Detect which cell encompasses the target text, then output its [X, Y] center coordinate. 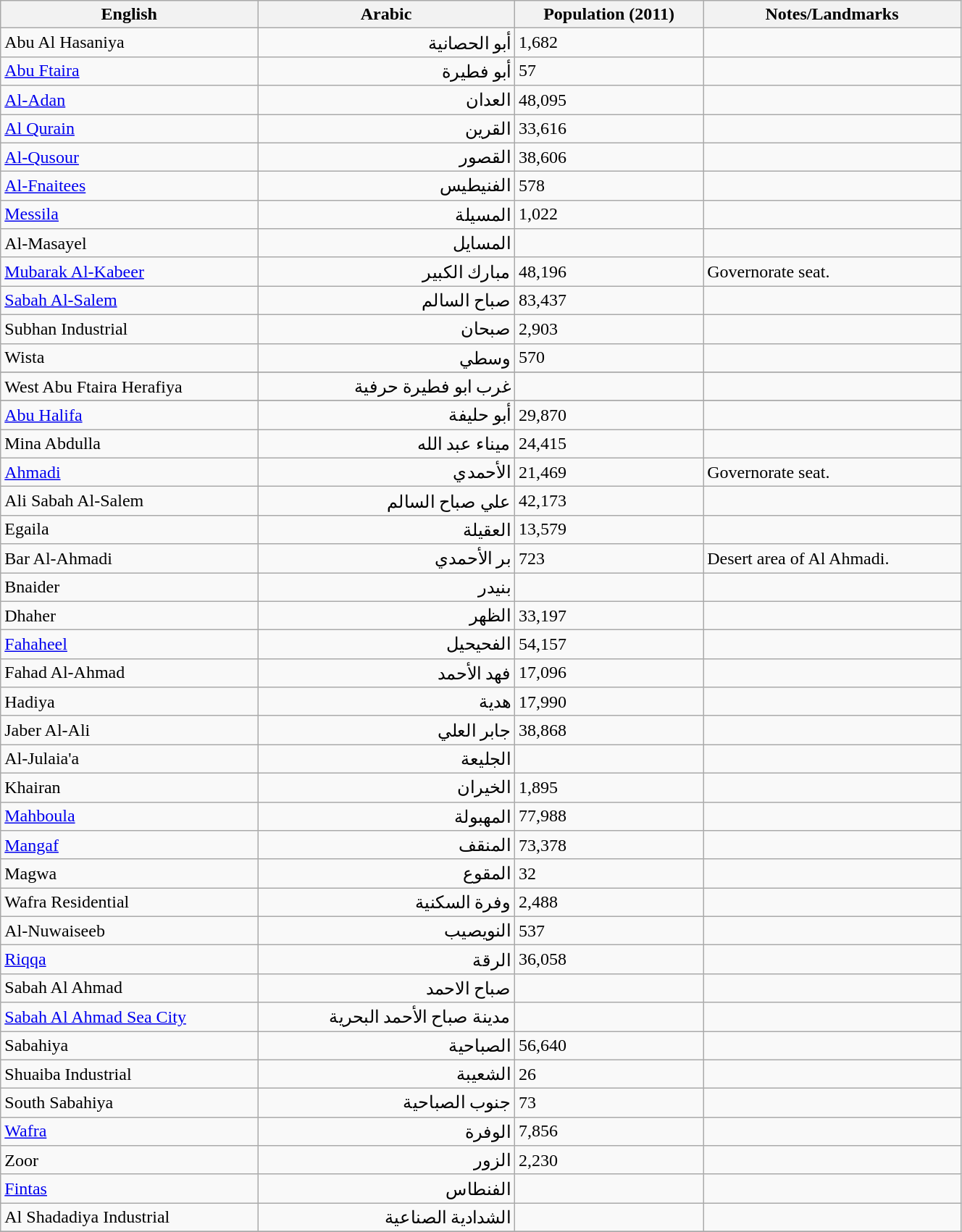
Sabah Al Ahmad [129, 988]
Wafra [129, 1131]
Abu Al Hasaniya [129, 43]
Bnaider [129, 587]
Mahboula [129, 816]
Egaila [129, 529]
Mangaf [129, 845]
الخيران [387, 787]
القصور [387, 157]
24,415 [609, 444]
الزور [387, 1160]
77,988 [609, 816]
1,022 [609, 214]
الفنطاس [387, 1189]
57 [609, 71]
English [129, 14]
54,157 [609, 645]
578 [609, 186]
ميناء عبد الله [387, 444]
Fahaheel [129, 645]
Hadiya [129, 702]
1,682 [609, 43]
2,903 [609, 329]
Al Shadadiya Industrial [129, 1218]
Al-Fnaitees [129, 186]
المنقف [387, 845]
الشعيبة [387, 1074]
المقوع [387, 873]
Fahad Al-Ahmad [129, 673]
جابر العلي [387, 730]
صباح السالم [387, 301]
الظهر [387, 616]
48,095 [609, 100]
537 [609, 931]
Mubarak Al-Kabeer [129, 272]
وفرة السكنية [387, 902]
36,058 [609, 960]
صبحان [387, 329]
723 [609, 558]
الفحيحيل [387, 645]
العقيلة [387, 529]
Sabah Al-Salem [129, 301]
West Abu Ftaira Herafiya [129, 387]
48,196 [609, 272]
Khairan [129, 787]
الأحمدي [387, 472]
Al-Julaia'a [129, 759]
هدية [387, 702]
Al Qurain [129, 129]
غرب ابو فطيرة حرفية [387, 387]
جنوب الصباحية [387, 1103]
33,197 [609, 616]
أبو الحصانية [387, 43]
17,990 [609, 702]
Wafra Residential [129, 902]
الصباحية [387, 1046]
21,469 [609, 472]
Abu Ftaira [129, 71]
وسطي [387, 358]
17,096 [609, 673]
العدان [387, 100]
2,230 [609, 1160]
الجليعة [387, 759]
أبو حليفة [387, 415]
Jaber Al-Ali [129, 730]
Desert area of Al Ahmadi. [832, 558]
Abu Halifa [129, 415]
Al-Qusour [129, 157]
المسيلة [387, 214]
Al-Nuwaiseeb [129, 931]
صباح الاحمد [387, 988]
73 [609, 1103]
Dhaher [129, 616]
Ali Sabah Al-Salem [129, 501]
33,616 [609, 129]
Riqqa [129, 960]
الفنيطيس [387, 186]
2,488 [609, 902]
فهد الأحمد [387, 673]
1,895 [609, 787]
Arabic [387, 14]
73,378 [609, 845]
النويصيب [387, 931]
56,640 [609, 1046]
Fintas [129, 1189]
المسايل [387, 243]
الشدادية الصناعية [387, 1218]
Al-Adan [129, 100]
المهبولة [387, 816]
83,437 [609, 301]
Magwa [129, 873]
Bar Al-Ahmadi [129, 558]
بر الأحمدي [387, 558]
Sabahiya [129, 1046]
Population (2011) [609, 14]
Al-Masayel [129, 243]
South Sabahiya [129, 1103]
Zoor [129, 1160]
Subhan Industrial [129, 329]
أبو فطيرة [387, 71]
32 [609, 873]
Ahmadi [129, 472]
Messila [129, 214]
علي صباح السالم [387, 501]
Shuaiba Industrial [129, 1074]
Sabah Al Ahmad Sea City [129, 1017]
القرين [387, 129]
مدينة صباح الأحمد البحرية [387, 1017]
Notes/Landmarks [832, 14]
مبارك الكبير [387, 272]
الرقة [387, 960]
7,856 [609, 1131]
38,606 [609, 157]
بنيدر [387, 587]
Wista [129, 358]
570 [609, 358]
29,870 [609, 415]
42,173 [609, 501]
الوفرة [387, 1131]
38,868 [609, 730]
Mina Abdulla [129, 444]
26 [609, 1074]
13,579 [609, 529]
